For the text-containing cell, return its midpoint in (X, Y) coordinate format. 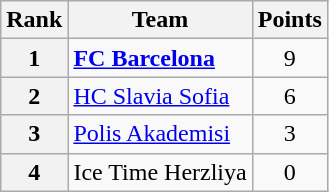
Ice Time Herzliya (160, 172)
HC Slavia Sofia (160, 96)
6 (290, 96)
1 (34, 58)
9 (290, 58)
Polis Akademisi (160, 134)
4 (34, 172)
FC Barcelona (160, 58)
Points (290, 20)
2 (34, 96)
0 (290, 172)
Rank (34, 20)
Team (160, 20)
